Extract the (x, y) coordinate from the center of the cell holding the provided text.  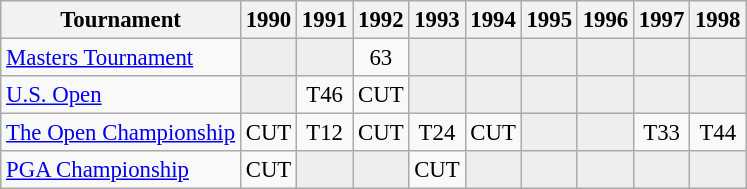
T44 (718, 133)
U.S. Open (121, 95)
Tournament (121, 20)
T12 (325, 133)
1995 (549, 20)
Masters Tournament (121, 58)
T46 (325, 95)
1992 (381, 20)
1996 (605, 20)
T24 (437, 133)
1993 (437, 20)
1998 (718, 20)
T33 (661, 133)
PGA Championship (121, 170)
The Open Championship (121, 133)
1997 (661, 20)
1990 (268, 20)
63 (381, 58)
1994 (493, 20)
1991 (325, 20)
